Search for the cell housing the specified text and yield its [x, y] center coordinate. 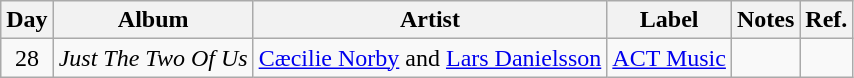
Notes [765, 20]
Label [670, 20]
Artist [430, 20]
Album [153, 20]
28 [27, 58]
Ref. [826, 20]
Day [27, 20]
Cæcilie Norby and Lars Danielsson [430, 58]
ACT Music [670, 58]
Just The Two Of Us [153, 58]
